Pinpoint the cell where the given text exists, returning its (x, y) midpoint coordinate. 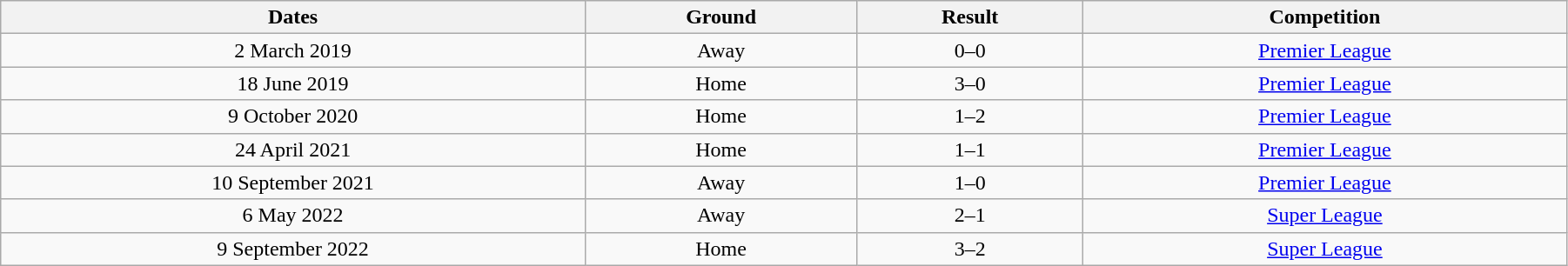
1–2 (970, 116)
10 September 2021 (293, 183)
Ground (720, 17)
3–2 (970, 249)
24 April 2021 (293, 150)
0–0 (970, 50)
Result (970, 17)
2–1 (970, 216)
9 September 2022 (293, 249)
Competition (1324, 17)
9 October 2020 (293, 116)
Dates (293, 17)
2 March 2019 (293, 50)
1–1 (970, 150)
6 May 2022 (293, 216)
18 June 2019 (293, 83)
3–0 (970, 83)
1–0 (970, 183)
